Detect which cell encompasses the target text, then output its [X, Y] center coordinate. 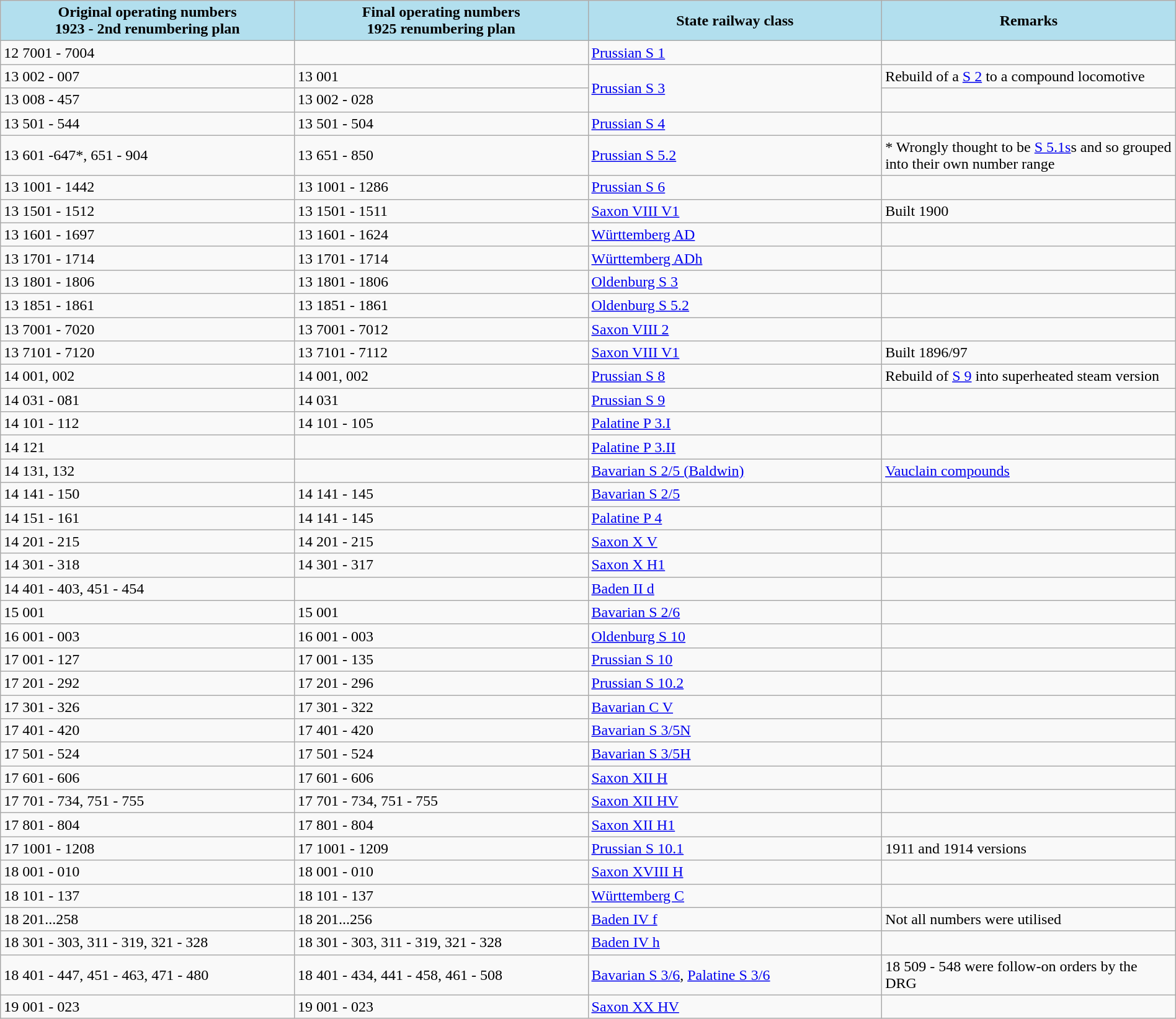
Prussian S 1 [735, 53]
Baden IV f [735, 919]
Württemberg C [735, 896]
13 002 - 007 [148, 76]
13 1601 - 1697 [148, 234]
13 002 - 028 [441, 100]
Vauclain compounds [1029, 471]
Saxon XX HV [735, 1007]
Palatine P 3.I [735, 424]
14 031 - 081 [148, 400]
Prussian S 10.2 [735, 683]
Prussian S 10 [735, 659]
13 501 - 544 [148, 123]
Bavarian C V [735, 706]
Oldenburg S 10 [735, 636]
18 509 - 548 were follow-on orders by the DRG [1029, 975]
17 1001 - 1209 [441, 848]
18 401 - 447, 451 - 463, 471 - 480 [148, 975]
18 201...256 [441, 919]
Prussian S 6 [735, 187]
Original operating numbers 1923 - 2nd renumbering plan [148, 21]
Prussian S 9 [735, 400]
14 031 [441, 400]
Prussian S 3 [735, 88]
Remarks [1029, 21]
State railway class [735, 21]
1911 and 1914 versions [1029, 848]
Built 1896/97 [1029, 353]
14 101 - 112 [148, 424]
Bavarian S 2/5 [735, 494]
Palatine P 4 [735, 518]
14 101 - 105 [441, 424]
Prussian S 10.1 [735, 848]
Final operating numbers 1925 renumbering plan [441, 21]
Prussian S 8 [735, 376]
14 301 - 318 [148, 565]
Oldenburg S 3 [735, 282]
13 001 [441, 76]
13 1001 - 1286 [441, 187]
14 401 - 403, 451 - 454 [148, 589]
Rebuild of S 9 into superheated steam version [1029, 376]
Baden II d [735, 589]
Bavarian S 2/5 (Baldwin) [735, 471]
13 008 - 457 [148, 100]
17 301 - 326 [148, 706]
13 1501 - 1512 [148, 211]
Saxon XII H [735, 778]
Württemberg AD [735, 234]
Rebuild of a S 2 to a compound locomotive [1029, 76]
Bavarian S 3/5H [735, 754]
Bavarian S 3/5N [735, 731]
13 7101 - 7112 [441, 353]
17 001 - 127 [148, 659]
Saxon VIII 2 [735, 329]
Saxon XVIII H [735, 872]
14 121 [148, 447]
18 201...258 [148, 919]
13 7001 - 7020 [148, 329]
13 1601 - 1624 [441, 234]
Saxon XII HV [735, 801]
Württemberg ADh [735, 258]
14 301 - 317 [441, 565]
Saxon X H1 [735, 565]
13 1501 - 1511 [441, 211]
Baden IV h [735, 943]
Built 1900 [1029, 211]
14 151 - 161 [148, 518]
17 201 - 292 [148, 683]
13 501 - 504 [441, 123]
13 7001 - 7012 [441, 329]
17 301 - 322 [441, 706]
14 131, 132 [148, 471]
13 601 -647*, 651 - 904 [148, 155]
Oldenburg S 5.2 [735, 305]
Palatine P 3.II [735, 447]
13 7101 - 7120 [148, 353]
18 401 - 434, 441 - 458, 461 - 508 [441, 975]
17 1001 - 1208 [148, 848]
Saxon XII H1 [735, 825]
13 1001 - 1442 [148, 187]
12 7001 - 7004 [148, 53]
Not all numbers were utilised [1029, 919]
17 001 - 135 [441, 659]
13 651 - 850 [441, 155]
Prussian S 5.2 [735, 155]
14 141 - 150 [148, 494]
Prussian S 4 [735, 123]
Saxon X V [735, 541]
Bavarian S 3/6, Palatine S 3/6 [735, 975]
17 201 - 296 [441, 683]
* Wrongly thought to be S 5.1ss and so grouped into their own number range [1029, 155]
Bavarian S 2/6 [735, 612]
